Capture the cell that displays the provided text and extract its (x, y) central coordinate. 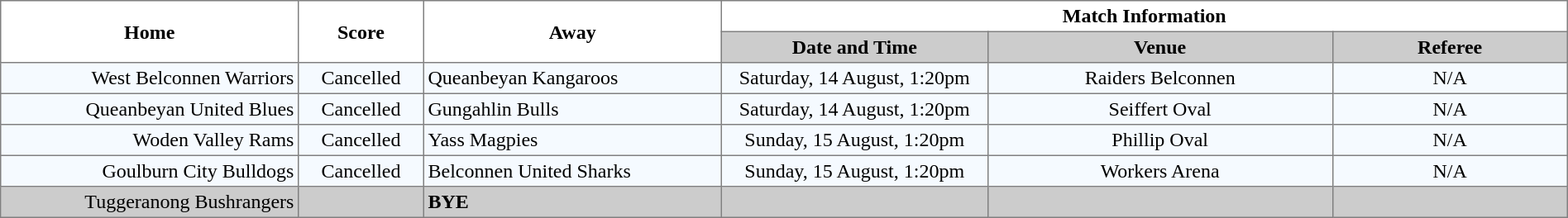
Venue (1159, 47)
Tuggeranong Bushrangers (150, 202)
Woden Valley Rams (150, 140)
BYE (572, 202)
Goulburn City Bulldogs (150, 171)
Workers Arena (1159, 171)
Referee (1450, 47)
Date and Time (854, 47)
Away (572, 31)
Yass Magpies (572, 140)
Seiffert Oval (1159, 109)
Match Information (1145, 17)
Queanbeyan Kangaroos (572, 78)
Home (150, 31)
Belconnen United Sharks (572, 171)
West Belconnen Warriors (150, 78)
Phillip Oval (1159, 140)
Raiders Belconnen (1159, 78)
Queanbeyan United Blues (150, 109)
Gungahlin Bulls (572, 109)
Score (361, 31)
